For the text-containing cell, return its midpoint in [X, Y] coordinate format. 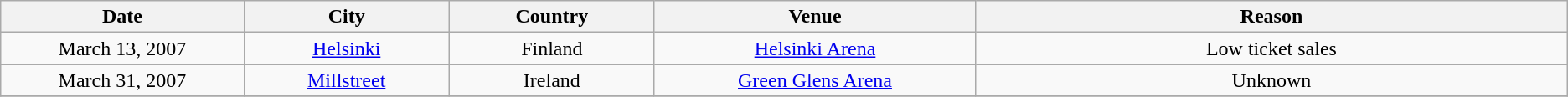
Green Glens Arena [814, 80]
March 13, 2007 [122, 48]
Helsinki [347, 48]
Millstreet [347, 80]
Reason [1271, 17]
Date [122, 17]
Country [551, 17]
Low ticket sales [1271, 48]
March 31, 2007 [122, 80]
Helsinki Arena [814, 48]
Venue [814, 17]
Finland [551, 48]
City [347, 17]
Unknown [1271, 80]
Ireland [551, 80]
